Find where the given text appears and provide that cell's center as [X, Y] coordinate. 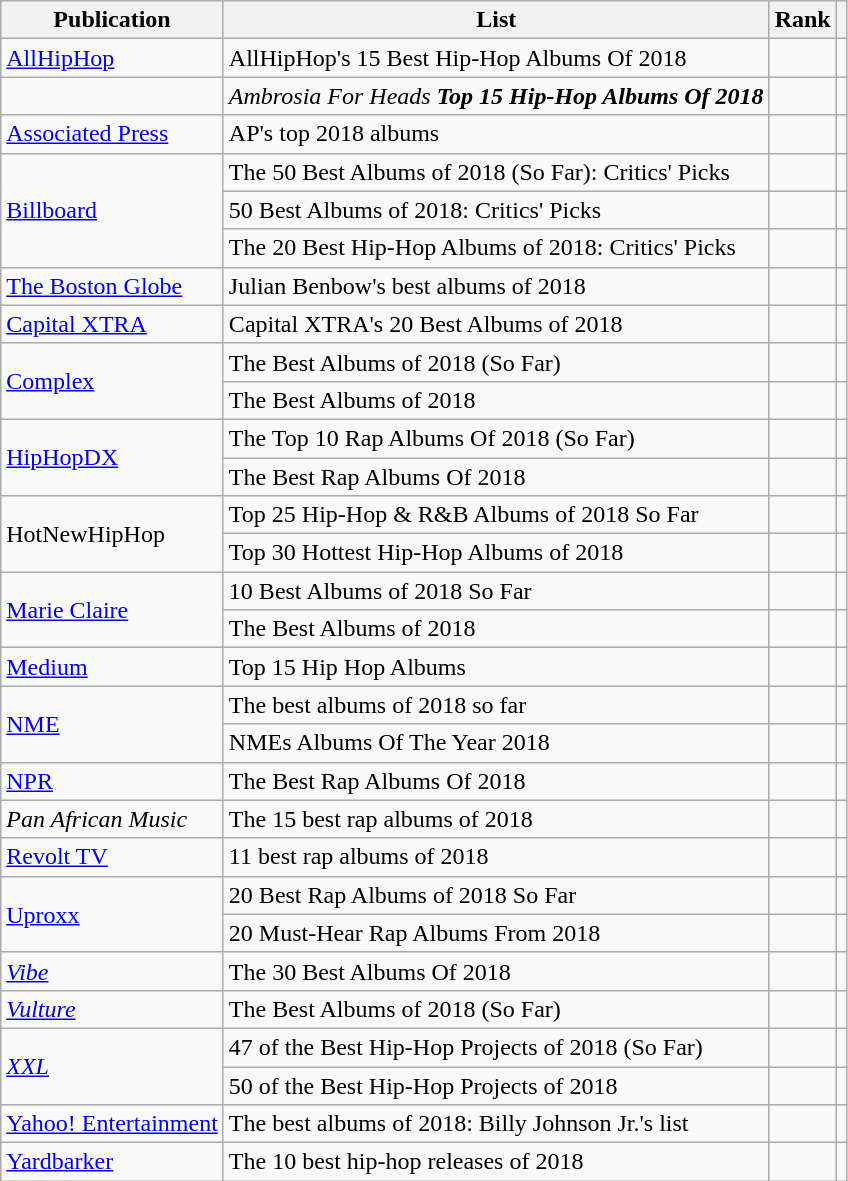
Capital XTRA [112, 324]
Marie Claire [112, 610]
47 of the Best Hip-Hop Projects of 2018 (So Far) [496, 1047]
Medium [112, 667]
The 15 best rap albums of 2018 [496, 819]
The 20 Best Hip-Hop Albums of 2018: Critics' Picks [496, 248]
Yardbarker [112, 1162]
AllHipHop [112, 58]
Associated Press [112, 134]
Complex [112, 381]
Ambrosia For Heads Top 15 Hip-Hop Albums Of 2018 [496, 96]
List [496, 20]
Revolt TV [112, 857]
HotNewHipHop [112, 534]
The 30 Best Albums Of 2018 [496, 971]
Rank [802, 20]
HipHopDX [112, 457]
Vulture [112, 1009]
Vibe [112, 971]
Julian Benbow's best albums of 2018 [496, 286]
Billboard [112, 210]
Yahoo! Entertainment [112, 1124]
The Boston Globe [112, 286]
The Top 10 Rap Albums Of 2018 (So Far) [496, 438]
Top 15 Hip Hop Albums [496, 667]
NME [112, 724]
The best albums of 2018: Billy Johnson Jr.'s list [496, 1124]
NPR [112, 781]
XXL [112, 1066]
The best albums of 2018 so far [496, 705]
50 Best Albums of 2018: Critics' Picks [496, 210]
Uproxx [112, 914]
NMEs Albums Of The Year 2018 [496, 743]
AP's top 2018 albums [496, 134]
50 of the Best Hip-Hop Projects of 2018 [496, 1085]
AllHipHop's 15 Best Hip-Hop Albums Of 2018 [496, 58]
20 Best Rap Albums of 2018 So Far [496, 895]
The 50 Best Albums of 2018 (So Far): Critics' Picks [496, 172]
The 10 best hip-hop releases of 2018 [496, 1162]
Pan African Music [112, 819]
20 Must-Hear Rap Albums From 2018 [496, 933]
Capital XTRA's 20 Best Albums of 2018 [496, 324]
11 best rap albums of 2018 [496, 857]
Top 25 Hip-Hop & R&B Albums of 2018 So Far [496, 515]
Top 30 Hottest Hip-Hop Albums of 2018 [496, 553]
10 Best Albums of 2018 So Far [496, 591]
Publication [112, 20]
